From the cell containing the given text, extract its center point as (x, y) coordinate. 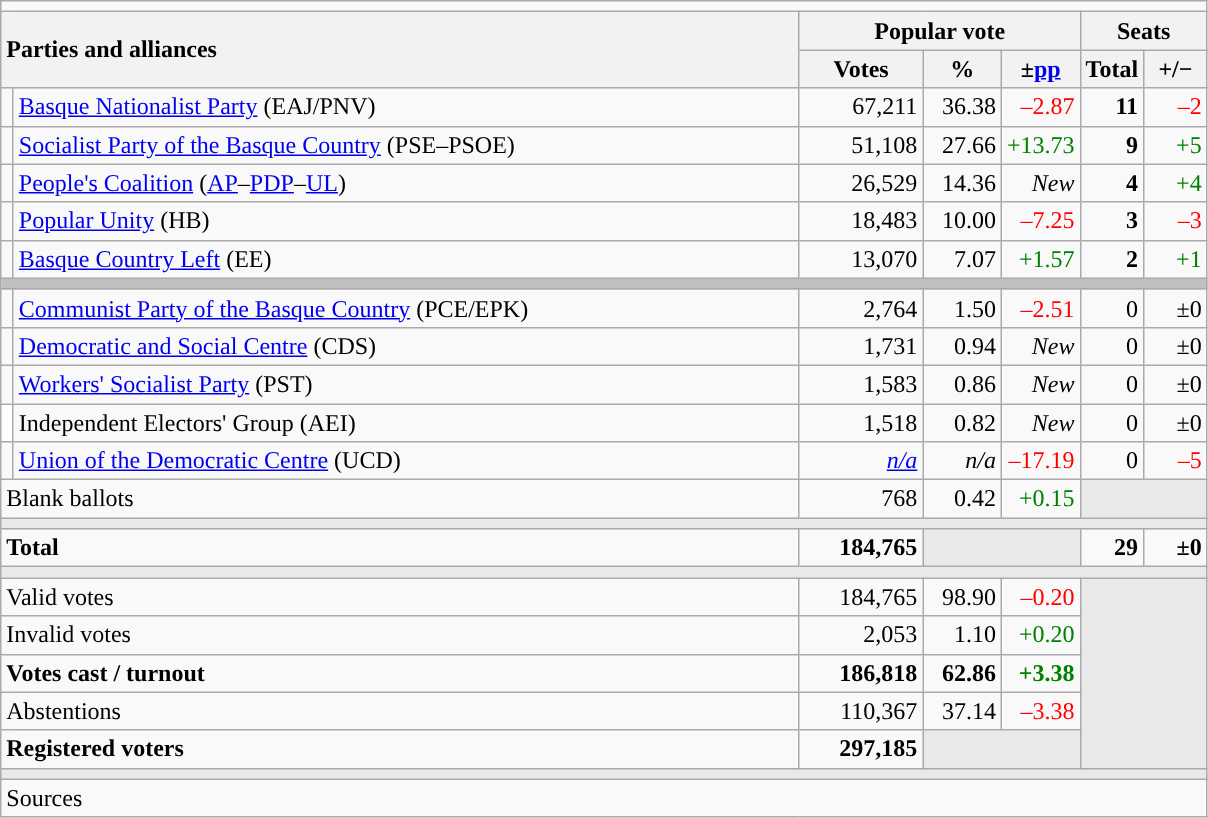
–5 (1176, 461)
Popular vote (940, 31)
–3.38 (1040, 711)
51,108 (861, 145)
+0.15 (1040, 499)
1,731 (861, 346)
Socialist Party of the Basque Country (PSE–PSOE) (406, 145)
+1 (1176, 259)
67,211 (861, 107)
2 (1112, 259)
Valid votes (400, 597)
Votes (861, 69)
Abstentions (400, 711)
110,367 (861, 711)
±pp (1040, 69)
–2 (1176, 107)
0.86 (962, 384)
0.82 (962, 423)
Parties and alliances (400, 50)
–3 (1176, 221)
+0.20 (1040, 635)
Communist Party of the Basque Country (PCE/EPK) (406, 308)
Votes cast / turnout (400, 673)
Registered voters (400, 749)
18,483 (861, 221)
Seats (1144, 31)
+13.73 (1040, 145)
3 (1112, 221)
0.42 (962, 499)
4 (1112, 183)
768 (861, 499)
7.07 (962, 259)
27.66 (962, 145)
297,185 (861, 749)
14.36 (962, 183)
13,070 (861, 259)
Blank ballots (400, 499)
Invalid votes (400, 635)
–2.51 (1040, 308)
Sources (604, 798)
11 (1112, 107)
1,583 (861, 384)
+4 (1176, 183)
1.50 (962, 308)
Workers' Socialist Party (PST) (406, 384)
2,053 (861, 635)
9 (1112, 145)
98.90 (962, 597)
1,518 (861, 423)
2,764 (861, 308)
–17.19 (1040, 461)
–2.87 (1040, 107)
36.38 (962, 107)
Popular Unity (HB) (406, 221)
% (962, 69)
62.86 (962, 673)
26,529 (861, 183)
Independent Electors' Group (AEI) (406, 423)
People's Coalition (AP–PDP–UL) (406, 183)
Basque Country Left (EE) (406, 259)
Basque Nationalist Party (EAJ/PNV) (406, 107)
10.00 (962, 221)
1.10 (962, 635)
0.94 (962, 346)
–0.20 (1040, 597)
–7.25 (1040, 221)
+3.38 (1040, 673)
29 (1112, 548)
+/− (1176, 69)
+1.57 (1040, 259)
Union of the Democratic Centre (UCD) (406, 461)
37.14 (962, 711)
Democratic and Social Centre (CDS) (406, 346)
+5 (1176, 145)
186,818 (861, 673)
